Return the (X, Y) coordinate for the center point of the cell that contains the specified text.  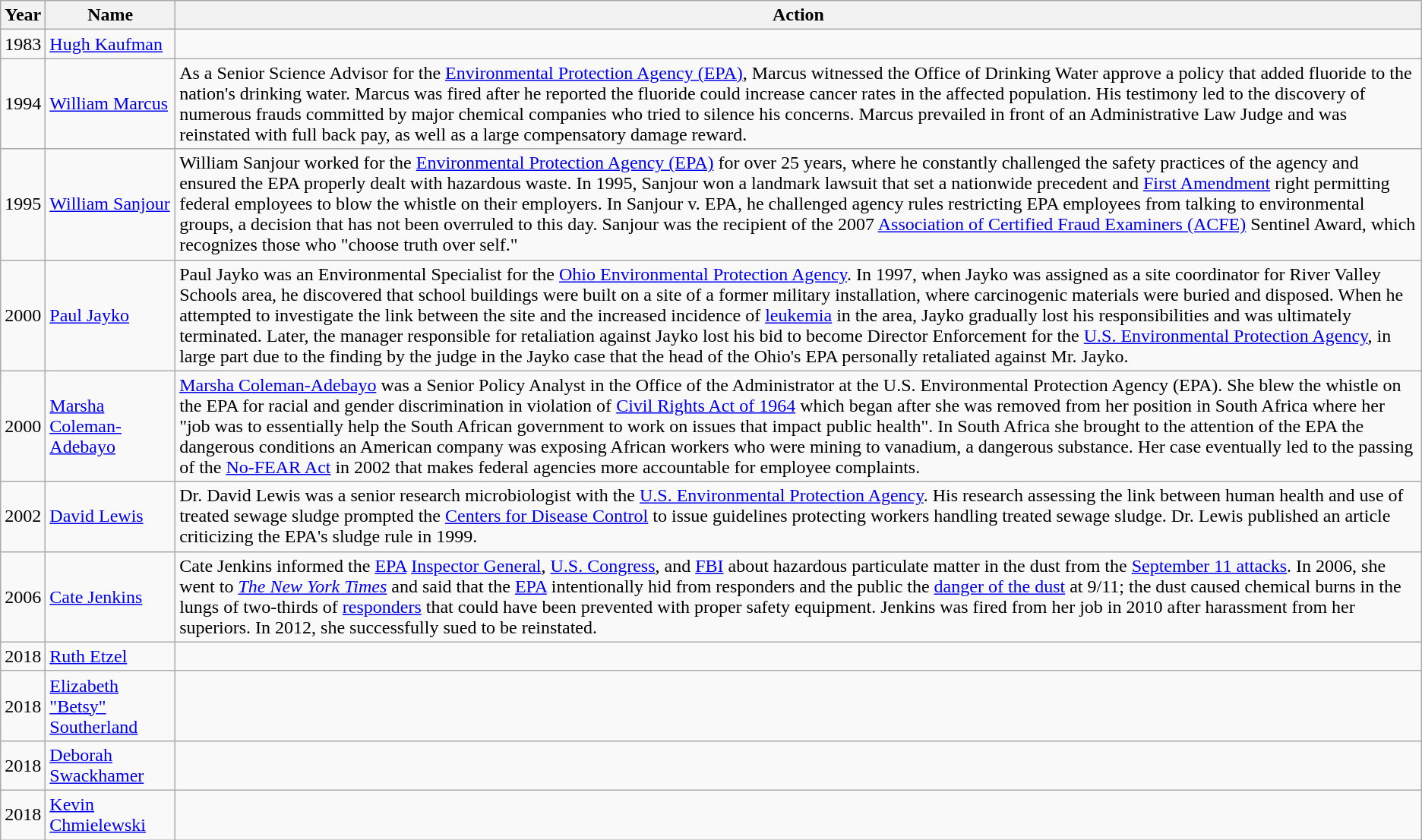
David Lewis (111, 516)
Cate Jenkins (111, 597)
Hugh Kaufman (111, 44)
Ruth Etzel (111, 656)
Elizabeth "Betsy" Southerland (111, 706)
Name (111, 15)
Action (799, 15)
2002 (23, 516)
Year (23, 15)
Kevin Chmielewski (111, 814)
1995 (23, 204)
Deborah Swackhamer (111, 766)
Marsha Coleman-Adebayo (111, 426)
William Marcus (111, 103)
Paul Jayko (111, 315)
2006 (23, 597)
1983 (23, 44)
1994 (23, 103)
William Sanjour (111, 204)
